Extract the [x, y] coordinate from the center of the cell holding the provided text.  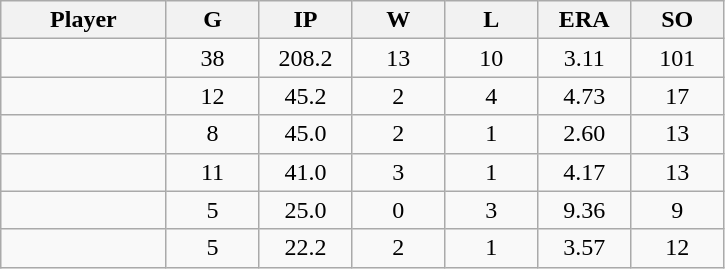
ERA [584, 20]
IP [306, 20]
L [492, 20]
Player [84, 20]
38 [212, 58]
4 [492, 96]
25.0 [306, 210]
0 [398, 210]
8 [212, 134]
101 [678, 58]
W [398, 20]
41.0 [306, 172]
11 [212, 172]
4.17 [584, 172]
45.0 [306, 134]
10 [492, 58]
45.2 [306, 96]
G [212, 20]
3.11 [584, 58]
3.57 [584, 248]
22.2 [306, 248]
4.73 [584, 96]
9 [678, 210]
208.2 [306, 58]
SO [678, 20]
17 [678, 96]
2.60 [584, 134]
9.36 [584, 210]
